Detect which cell encompasses the target text, then output its (x, y) center coordinate. 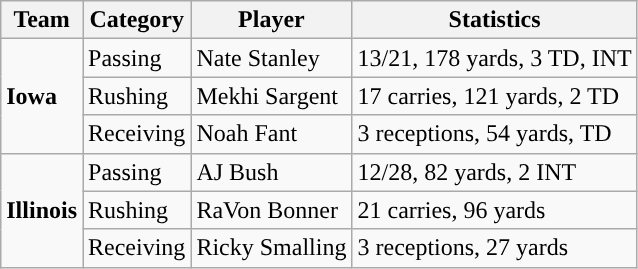
Illinois (42, 210)
Statistics (494, 20)
RaVon Bonner (272, 210)
21 carries, 96 yards (494, 210)
Ricky Smalling (272, 248)
AJ Bush (272, 172)
Team (42, 20)
3 receptions, 27 yards (494, 248)
Mekhi Sargent (272, 96)
Player (272, 20)
13/21, 178 yards, 3 TD, INT (494, 58)
Iowa (42, 96)
Noah Fant (272, 134)
Nate Stanley (272, 58)
12/28, 82 yards, 2 INT (494, 172)
3 receptions, 54 yards, TD (494, 134)
17 carries, 121 yards, 2 TD (494, 96)
Category (137, 20)
